Output the (X, Y) coordinate of the center of the cell containing the given text.  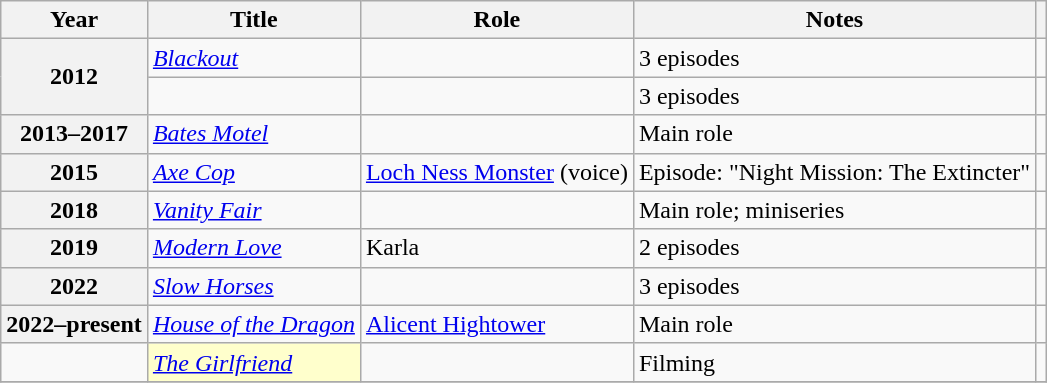
The Girlfriend (254, 362)
Alicent Hightower (496, 324)
Karla (496, 248)
2022 (74, 286)
Filming (834, 362)
House of the Dragon (254, 324)
Title (254, 20)
Vanity Fair (254, 210)
Episode: "Night Mission: The Extincter" (834, 172)
Year (74, 20)
2022–present (74, 324)
Loch Ness Monster (voice) (496, 172)
2015 (74, 172)
2018 (74, 210)
Slow Horses (254, 286)
Main role; miniseries (834, 210)
Bates Motel (254, 134)
Blackout (254, 58)
Modern Love (254, 248)
2 episodes (834, 248)
Notes (834, 20)
Axe Cop (254, 172)
Role (496, 20)
2019 (74, 248)
2012 (74, 77)
2013–2017 (74, 134)
